Determine the (x, y) coordinate at the center of the cell enclosing the given text.  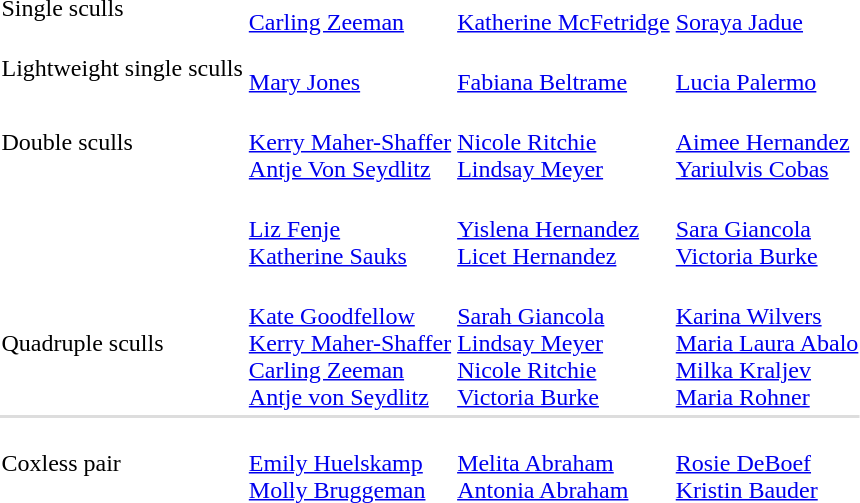
Fabiana Beltrame (564, 68)
Nicole RitchieLindsay Meyer (564, 142)
Mary Jones (350, 68)
Karina WilversMaria Laura AbaloMilka KraljevMaria Rohner (767, 343)
Liz FenjeKatherine Sauks (350, 229)
Sarah GiancolaLindsay MeyerNicole RitchieVictoria Burke (564, 343)
Lucia Palermo (767, 68)
Double sculls (122, 142)
Yislena HernandezLicet Hernandez (564, 229)
Sara GiancolaVictoria Burke (767, 229)
Kate GoodfellowKerry Maher-ShafferCarling ZeemanAntje von Seydlitz (350, 343)
Quadruple sculls (122, 343)
Aimee HernandezYariulvis Cobas (767, 142)
Lightweight single sculls (122, 68)
Kerry Maher-ShafferAntje Von Seydlitz (350, 142)
